Extract the (X, Y) coordinate from the center of the cell holding the provided text.  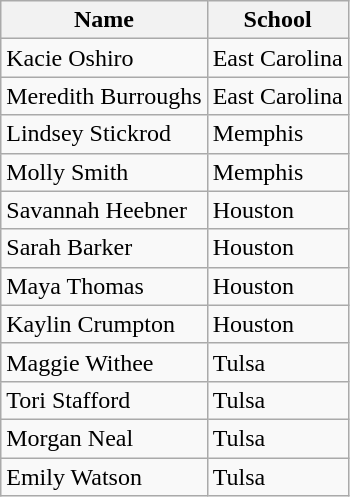
Kaylin Crumpton (104, 324)
School (278, 20)
Savannah Heebner (104, 210)
Morgan Neal (104, 438)
Emily Watson (104, 477)
Name (104, 20)
Meredith Burroughs (104, 96)
Tori Stafford (104, 400)
Kacie Oshiro (104, 58)
Sarah Barker (104, 248)
Maggie Withee (104, 362)
Maya Thomas (104, 286)
Molly Smith (104, 172)
Lindsey Stickrod (104, 134)
